Detect which cell encompasses the target text, then output its (x, y) center coordinate. 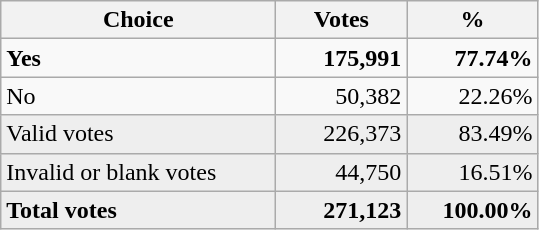
% (472, 20)
Valid votes (138, 134)
226,373 (342, 134)
Choice (138, 20)
100.00% (472, 210)
50,382 (342, 96)
16.51% (472, 172)
Total votes (138, 210)
77.74% (472, 58)
No (138, 96)
271,123 (342, 210)
44,750 (342, 172)
Votes (342, 20)
Yes (138, 58)
175,991 (342, 58)
83.49% (472, 134)
Invalid or blank votes (138, 172)
22.26% (472, 96)
